Search for the cell housing the specified text and yield its [x, y] center coordinate. 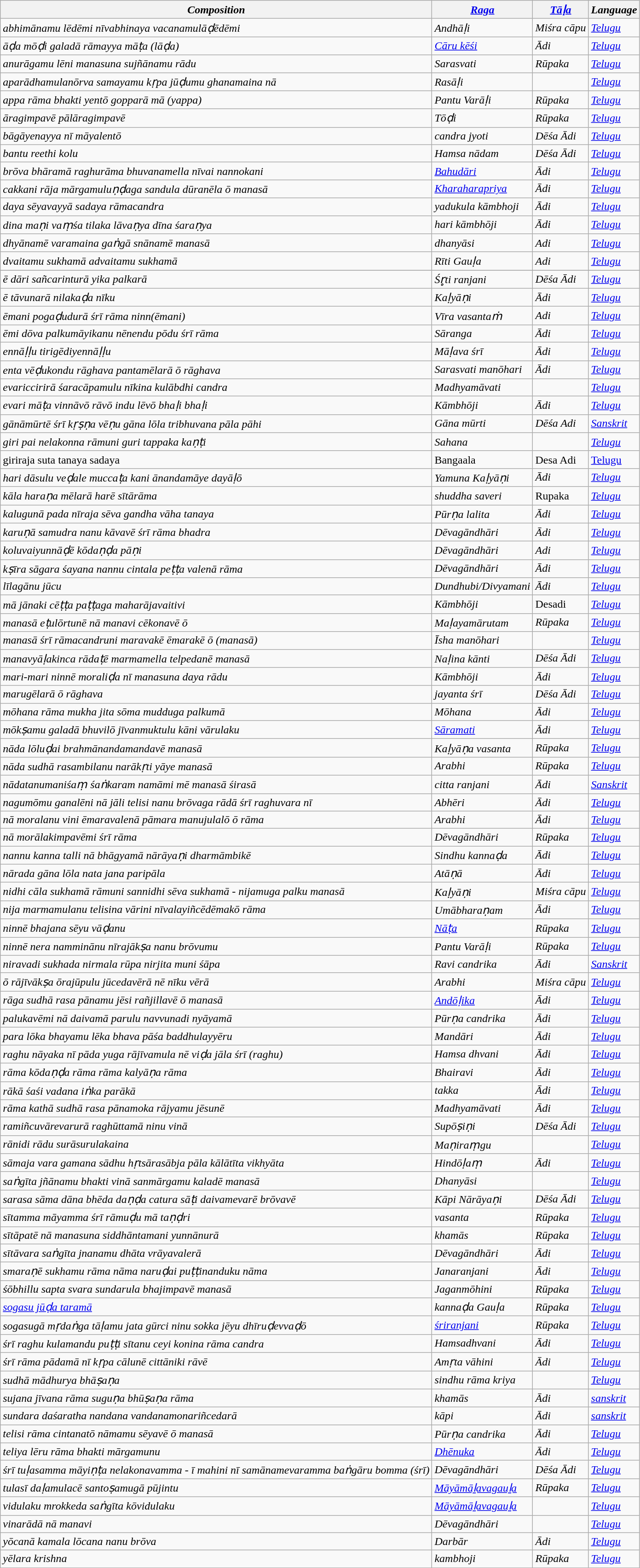
sītamma māyamma śrī rāmuḍu mā taṇḍri [216, 1217]
ninnē bhajana sēyu vāḍanu [216, 928]
āḍa mōḍi galadā rāmayya māṭa (lāḍa) [216, 46]
Īsha manōhari [482, 640]
Bangaala [482, 459]
Dēśa Adi [560, 424]
vasanta [482, 1217]
Language [614, 10]
smaraṇē sukhamu rāma nāma naruḍai puṭṭinanduku nāma [216, 1272]
Atāṇā [482, 873]
Hamsa nādam [482, 153]
dina maṇi vaṃśa tilaka lāvaṇya dīna śaraṇya [216, 225]
Sarasvati [482, 64]
mā jānaki cēṭṭa paṭṭaga maharājavaitivi [216, 604]
koluvaiyunnāḍē kōdaṇḍa pāṇi [216, 551]
gānāmūrtē śrī kṛṣṇa vēṇu gāna lōla tribhuvana pāla pāhi [216, 424]
ramiñcuvārevarurā raghūttamā ninu vinā [216, 1127]
Sāramati [482, 730]
nādatanumaniśaṃ śaṅkaram namāmi mē manasā śirasā [216, 784]
bantu reethi kolu [216, 153]
Ravi candrika [482, 964]
Dhēnuka [482, 1452]
kannaḍa Gauḷa [482, 1307]
Desadi [560, 604]
Kaḷyāṇa vasanta [482, 748]
sujana jīvana rāma suguṇa bhūṣaṇa rāma [216, 1398]
giri pai nelakonna rāmuni guri tappaka kaṇṭi [216, 442]
dhyānamē varamaina gaṅgā snānamē manasā [216, 243]
Darbār [482, 1541]
ennāḷḷu tirigēdiyennāḷḷu [216, 351]
telisi rāma cintanatō nāmamu sēyavē ō manasā [216, 1434]
śrī rāma pādamā nī kṛpa cālunē cittāniki rāvē [216, 1362]
rākā śaśi vadana iṅka parākā [216, 1091]
Yamuna Kaḷyāṇi [482, 477]
shuddha saveri [482, 496]
karuṇā samudra nanu kāvavē śrī rāma bhadra [216, 532]
brōva bhāramā raghurāma bhuvanamella nīvai nannokani [216, 171]
Māḷava śrī [482, 351]
kalugunā pada nīraja sēva gandha vāha tanaya [216, 514]
anurāgamu lēni manasuna sujñānamu rādu [216, 64]
Śr̥ti ranjani [482, 279]
mōkṣamu galadā bhuvilō jīvanmuktulu kāni vārulaku [216, 730]
Composition [216, 10]
sundara daśaratha nandana vandanamonariñcedarā [216, 1416]
Andhāḷi [482, 28]
abhimānamu lēdēmi nīvabhinaya vacanamulāḍēdēmi [216, 28]
aparādhamulanōrva samayamu kṛpa jūḍumu ghanamaina nā [216, 82]
giriraja suta tanaya sadaya [216, 459]
Umābharaṇam [482, 910]
nā moralanu vini ēmaravalenā pāmara manujulalō ō rāma [216, 820]
Mōhana [482, 712]
sogasu jūḍa taramā [216, 1307]
sindhu rāma kriya [482, 1380]
Dundhubi/Divyamani [482, 587]
Janaranjani [482, 1272]
Pūrṇa lalita [482, 514]
śriranjani [482, 1325]
Rupaka [560, 496]
rāma kathā sudhā rasa pānamoka rājyamu jēsunē [216, 1109]
manasā eṭulōrtunē nā manavi cēkonavē ō [216, 622]
hari kāmbhōji [482, 225]
manasā śrī rāmacandruni maravakē ēmarakē ō (manasā) [216, 640]
Mandāri [482, 1036]
evari māṭa vinnāvō rāvō indu lēvō bhaḷi bhaḷi [216, 406]
śrī tuḷasamma māyiṇṭa nelakonavamma - ī mahini nī samānamevaramma baṅgāru bomma (śrī) [216, 1469]
bāgāyenayya nī māyalentō [216, 136]
sāmaja vara gamana sādhu hṛtsārasābja pāla kālātīta vikhyāta [216, 1163]
Hamsadhvani [482, 1343]
nija marmamulanu telisina vārini nīvalayiñcēdēmakō rāma [216, 910]
kāla haraṇa mēlarā harē sītārāma [216, 496]
Hindōḷaṃ [482, 1163]
enta vēḍukondu rāghava pantamēlarā ō rāghava [216, 370]
saṅgīta jñānamu bhakti vinā sanmārgamu kaladē manasā [216, 1181]
Rasāḷi [482, 82]
nagumōmu ganalēni nā jāli telisi nanu brōvaga rādā śrī raghuvara nī [216, 802]
niravadi sukhada nirmala rūpa nirjita muni śāpa [216, 964]
ēmi dōva palkumāyikanu nēnendu pōdu śrī rāma [216, 333]
hari dāsulu veḍale muccaṭa kani ānandamāye dayāḷō [216, 477]
rāga sudhā rasa pānamu jēsi rañjillavē ō manasā [216, 1000]
vinarādā nā manavi [216, 1524]
yadukula kāmbhoji [482, 207]
śrī raghu kulamandu puṭṭi sītanu ceyi konina rāma candra [216, 1343]
kāpi [482, 1416]
para lōka bhayamu lēka bhava pāśa baddhulayyēru [216, 1036]
vidulaku mrokkeda saṅgīta kōvidulaku [216, 1506]
ēmani pogaḍudurā śrī rāma ninn(ēmani) [216, 316]
Tōḍi [482, 118]
sogasugā mṛdaṅga tāḷamu jata gūrci ninu sokka jēyu dhīruḍevvaḍō [216, 1325]
nāda sudhā rasambilanu narākṛti yāye manasā [216, 766]
nārada gāna lōla nata jana paripāla [216, 873]
citta ranjani [482, 784]
sītāpatē nā manasuna siddhāntamani yunnānurā [216, 1235]
rāma kōdaṇḍa rāma rāma kalyāṇa rāma [216, 1072]
manavyāḷakinca rādaṭē marmamella telpedanē manasā [216, 658]
āragimpavē pālāragimpavē [216, 118]
marugēlarā ō rāghava [216, 694]
dhanyāsi [482, 243]
Desa Adi [560, 459]
mōhana rāma mukha jita sōma mudduga palkumā [216, 712]
palukavēmi nā daivamā parulu navvunadi nyāyamā [216, 1018]
Gāna mūrti [482, 424]
Sarasvati manōhari [482, 370]
Abhēri [482, 802]
ē tāvunarā nilakaḍa nīku [216, 297]
mari-mari ninnē moraliḍa nī manasuna daya rādu [216, 677]
Kāpi Nārāyaṇi [482, 1199]
teliya lēru rāma bhakti mārgamunu [216, 1452]
cakkani rāja mārgamuluṇḍaga sandula dūranēla ō manasā [216, 189]
Amṛta vāhini [482, 1362]
Sāranga [482, 333]
śōbhillu sapta svara sundarula bhajimpavē manasā [216, 1289]
Supōṣiṇi [482, 1127]
Sahana [482, 442]
kambhoji [482, 1559]
sarasa sāma dāna bhēda daṇḍa catura sāṭi daivamevarē brōvavē [216, 1199]
ninnē nera namminānu nīrajākṣa nanu brōvumu [216, 947]
nidhi cāla sukhamā rāmuni sannidhi sēva sukhamā - nijamuga palku manasā [216, 892]
Vīra vasantaṁ [482, 316]
nā morālakimpavēmi śrī rāma [216, 837]
Naḷina kānti [482, 658]
Rīti Gauḷa [482, 261]
yōcanā kamala lōcana nanu brōva [216, 1541]
raghu nāyaka nī pāda yuga rājīvamula nē viḍa jāla śrī (raghu) [216, 1054]
Cāru kēśi [482, 46]
takka [482, 1091]
nāda lōluḍai brahmānandamandavē manasā [216, 748]
nannu kanna talli nā bhāgyamā nārāyaṇi dharmāmbikē [216, 855]
Jaganmōhini [482, 1289]
Dhanyāsi [482, 1181]
kṣīra sāgara śayana nannu cintala peṭṭa valenā rāma [216, 569]
Kharaharapriya [482, 189]
Andōḷika [482, 1000]
līlagānu jūcu [216, 587]
Bhairavi [482, 1072]
ē dāri sañcarinturā yika palkarā [216, 279]
Maḷayamārutam [482, 622]
dvaitamu sukhamā advaitamu sukhamā [216, 261]
candra jyoti [482, 136]
Nāṭa [482, 928]
Tāḷa [560, 10]
evariccirirā śaracāpamulu nīkina kulābdhi candra [216, 388]
Bahudāri [482, 171]
daya sēyavayyā sadaya rāmacandra [216, 207]
appa rāma bhakti yentō gopparā mā (yappa) [216, 100]
tulasī daḷamulacē santoṣamugā pūjintu [216, 1488]
Sindhu kannaḍa [482, 855]
Raga [482, 10]
Maṇiraṃgu [482, 1144]
sītāvara saṅgīta jnanamu dhāta vrāyavalerā [216, 1253]
rānidi rādu surāsurulakaina [216, 1144]
ō rājīvākṣa ōrajūpulu jūcedavērā nē nīku vērā [216, 982]
sudhā mādhurya bhāṣaṇa [216, 1380]
jayanta śrī [482, 694]
yēlara krishna [216, 1559]
Hamsa dhvani [482, 1054]
